Return the [X, Y] coordinate for the center point of the cell that contains the specified text.  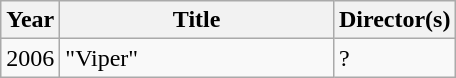
Director(s) [394, 20]
2006 [30, 58]
Year [30, 20]
? [394, 58]
"Viper" [197, 58]
Title [197, 20]
